Capture the cell that displays the provided text and extract its [x, y] central coordinate. 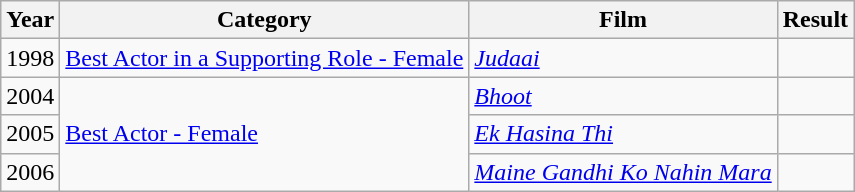
1998 [30, 58]
2005 [30, 134]
Result [815, 20]
Best Actor - Female [264, 134]
Category [264, 20]
Film [623, 20]
Best Actor in a Supporting Role - Female [264, 58]
2004 [30, 96]
Maine Gandhi Ko Nahin Mara [623, 172]
2006 [30, 172]
Bhoot [623, 96]
Year [30, 20]
Ek Hasina Thi [623, 134]
Judaai [623, 58]
